Pinpoint the cell where the given text exists, returning its (X, Y) midpoint coordinate. 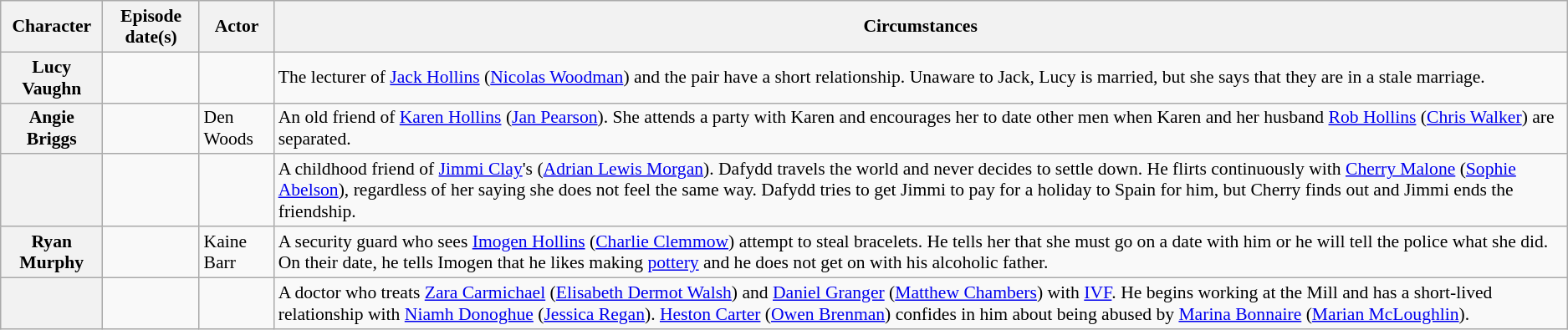
Ryan Murphy (52, 252)
Angie Briggs (52, 129)
Circumstances (921, 27)
Episode date(s) (151, 27)
Kaine Barr (236, 252)
Character (52, 27)
Den Woods (236, 129)
Lucy Vaughn (52, 77)
Actor (236, 27)
